Detect which cell encompasses the target text, then output its (x, y) center coordinate. 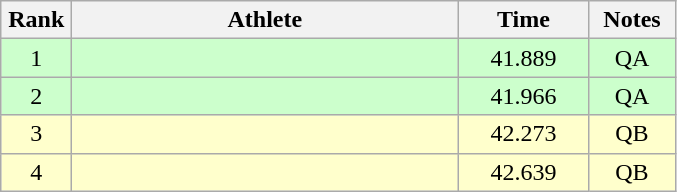
Athlete (265, 20)
41.966 (524, 96)
3 (36, 134)
Time (524, 20)
Notes (632, 20)
42.639 (524, 172)
4 (36, 172)
42.273 (524, 134)
41.889 (524, 58)
1 (36, 58)
Rank (36, 20)
2 (36, 96)
